For the text-containing cell, return its midpoint in (x, y) coordinate format. 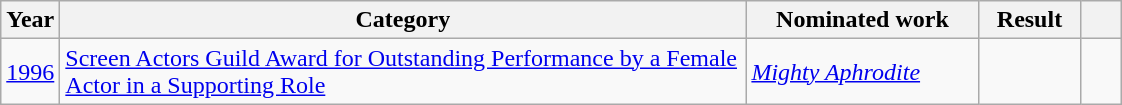
Mighty Aphrodite (862, 72)
Nominated work (862, 20)
Category (403, 20)
1996 (30, 72)
Result (1030, 20)
Year (30, 20)
Screen Actors Guild Award for Outstanding Performance by a Female Actor in a Supporting Role (403, 72)
